Locate the cell with the specified text and output its (x, y) center coordinate. 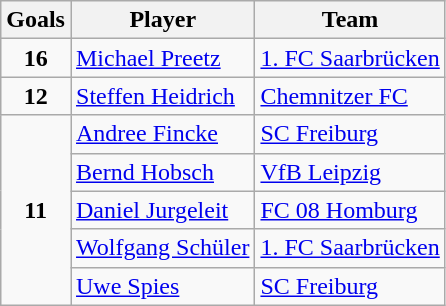
Bernd Hobsch (162, 172)
Uwe Spies (162, 286)
VfB Leipzig (350, 172)
Wolfgang Schüler (162, 248)
Daniel Jurgeleit (162, 210)
16 (36, 58)
12 (36, 96)
11 (36, 210)
Michael Preetz (162, 58)
Andree Fincke (162, 134)
Team (350, 20)
Steffen Heidrich (162, 96)
FC 08 Homburg (350, 210)
Player (162, 20)
Goals (36, 20)
Chemnitzer FC (350, 96)
